Provide the [X, Y] coordinate of the cell's center where the given text is located.  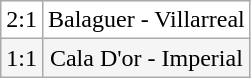
Balaguer - Villarreal [146, 20]
2:1 [22, 20]
1:1 [22, 58]
Cala D'or - Imperial [146, 58]
